Determine the (x, y) coordinate at the center of the cell enclosing the given text.  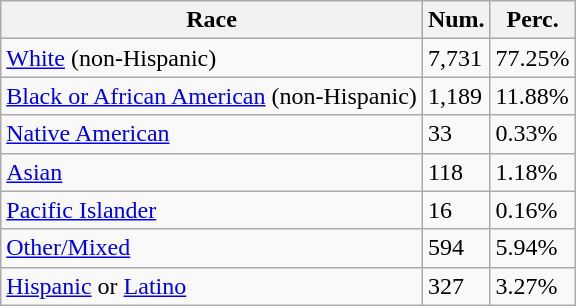
Other/Mixed (212, 248)
77.25% (532, 58)
Perc. (532, 20)
Asian (212, 172)
327 (456, 286)
5.94% (532, 248)
Num. (456, 20)
Black or African American (non-Hispanic) (212, 96)
White (non-Hispanic) (212, 58)
Race (212, 20)
11.88% (532, 96)
3.27% (532, 286)
Pacific Islander (212, 210)
0.16% (532, 210)
118 (456, 172)
33 (456, 134)
Hispanic or Latino (212, 286)
7,731 (456, 58)
0.33% (532, 134)
Native American (212, 134)
16 (456, 210)
1,189 (456, 96)
594 (456, 248)
1.18% (532, 172)
